Return [x, y] of the center of cell containing provided text 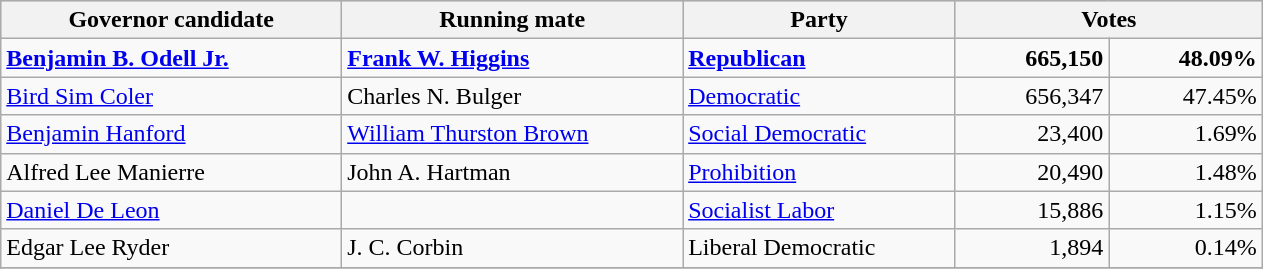
Daniel De Leon [172, 210]
Prohibition [820, 172]
Alfred Lee Manierre [172, 172]
15,886 [1032, 210]
William Thurston Brown [512, 134]
23,400 [1032, 134]
1.48% [1186, 172]
Democratic [820, 96]
1,894 [1032, 248]
1.15% [1186, 210]
Edgar Lee Ryder [172, 248]
John A. Hartman [512, 172]
Socialist Labor [820, 210]
J. C. Corbin [512, 248]
656,347 [1032, 96]
665,150 [1032, 58]
Social Democratic [820, 134]
Republican [820, 58]
1.69% [1186, 134]
20,490 [1032, 172]
Votes [1108, 20]
Party [820, 20]
Bird Sim Coler [172, 96]
48.09% [1186, 58]
Governor candidate [172, 20]
Benjamin Hanford [172, 134]
Benjamin B. Odell Jr. [172, 58]
Running mate [512, 20]
Charles N. Bulger [512, 96]
0.14% [1186, 248]
47.45% [1186, 96]
Frank W. Higgins [512, 58]
Liberal Democratic [820, 248]
